From the cell containing the given text, extract its center point as (x, y) coordinate. 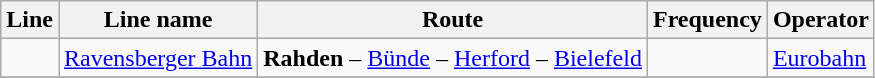
Operator (820, 20)
Line name (158, 20)
Frequency (707, 20)
Route (453, 20)
Eurobahn (820, 58)
Ravensberger Bahn (158, 58)
Rahden – Bünde – Herford – Bielefeld (453, 58)
Line (30, 20)
